Search for the cell housing the specified text and yield its [X, Y] center coordinate. 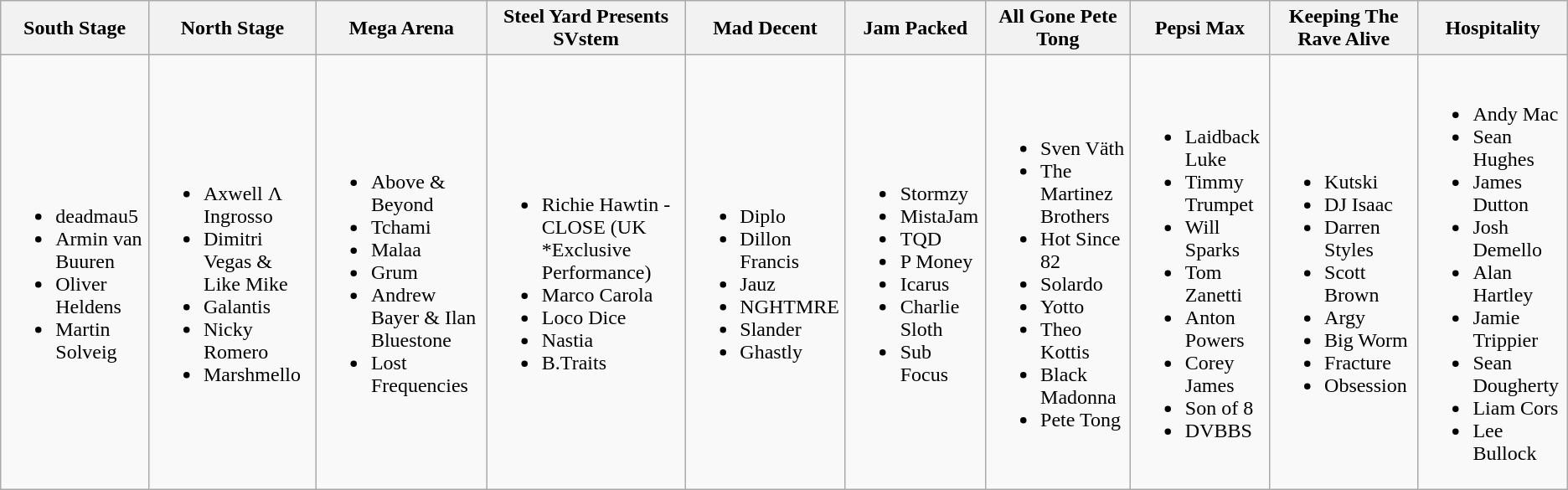
deadmau5Armin van BuurenOliver HeldensMartin Solveig [75, 272]
South Stage [75, 28]
Hospitality [1493, 28]
All Gone Pete Tong [1059, 28]
Axwell Λ IngrossoDimitri Vegas & Like MikeGalantisNicky RomeroMarshmello [232, 272]
Mad Decent [766, 28]
Above & BeyondTchamiMalaaGrumAndrew Bayer & Ilan BluestoneLost Frequencies [401, 272]
StormzyMistaJamTQDP MoneyIcarusCharlie SlothSub Focus [915, 272]
Richie Hawtin - CLOSE (UK *Exclusive Performance)Marco CarolaLoco DiceNastiaB.Traits [586, 272]
KutskiDJ IsaacDarren StylesScott BrownArgyBig WormFractureObsession [1344, 272]
DiploDillon FrancisJauzNGHTMRESlanderGhastly [766, 272]
Jam Packed [915, 28]
Laidback LukeTimmy TrumpetWill SparksTom ZanettiAnton PowersCorey JamesSon of 8DVBBS [1199, 272]
Keeping The Rave Alive [1344, 28]
Sven VäthThe Martinez BrothersHot Since 82SolardoYottoTheo KottisBlack MadonnaPete Tong [1059, 272]
North Stage [232, 28]
Pepsi Max [1199, 28]
Mega Arena [401, 28]
Andy MacSean HughesJames DuttonJosh DemelloAlan HartleyJamie TrippierSean DoughertyLiam CorsLee Bullock [1493, 272]
Steel Yard Presents SVstem [586, 28]
